Determine the [X, Y] coordinate at the center of the cell enclosing the given text.  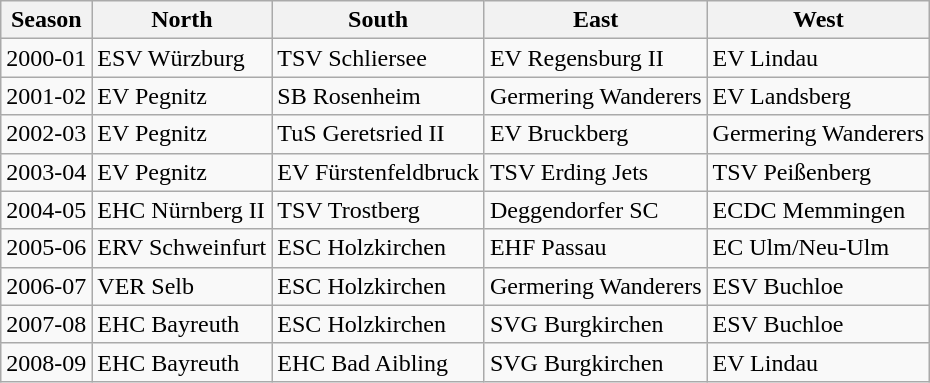
SB Rosenheim [378, 96]
ERV Schweinfurt [182, 248]
TSV Erding Jets [596, 172]
Season [46, 20]
ESV Würzburg [182, 58]
EV Landsberg [818, 96]
EHC Nürnberg II [182, 210]
ECDC Memmingen [818, 210]
2001-02 [46, 96]
West [818, 20]
2006-07 [46, 286]
2004-05 [46, 210]
2002-03 [46, 134]
2000-01 [46, 58]
TuS Geretsried II [378, 134]
EV Fürstenfeldbruck [378, 172]
EV Regensburg II [596, 58]
EC Ulm/Neu-Ulm [818, 248]
EHF Passau [596, 248]
South [378, 20]
TSV Trostberg [378, 210]
East [596, 20]
North [182, 20]
TSV Schliersee [378, 58]
2008-09 [46, 362]
2005-06 [46, 248]
2003-04 [46, 172]
EHC Bad Aibling [378, 362]
VER Selb [182, 286]
2007-08 [46, 324]
EV Bruckberg [596, 134]
TSV Peißenberg [818, 172]
Deggendorfer SC [596, 210]
